Determine the [x, y] coordinate at the center of the cell enclosing the given text.  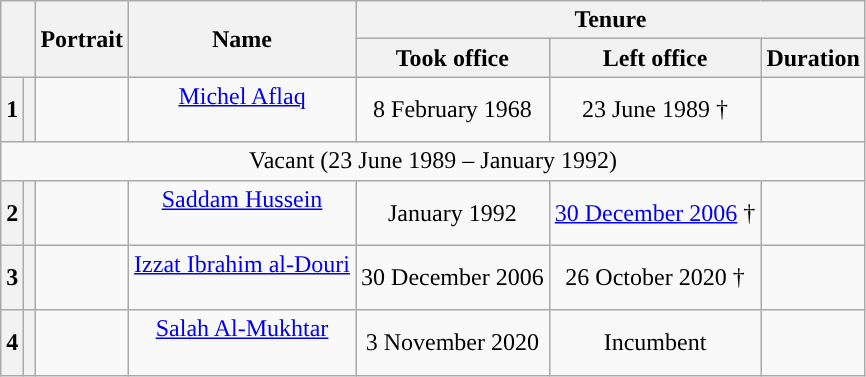
Salah Al-Mukhtar [242, 342]
4 [12, 342]
Izzat Ibrahim al-Douri [242, 278]
26 October 2020 † [655, 278]
23 June 1989 † [655, 110]
3 [12, 278]
Name [242, 39]
Duration [813, 58]
Saddam Hussein [242, 212]
Incumbent [655, 342]
30 December 2006 [453, 278]
Left office [655, 58]
Michel Aflaq [242, 110]
Took office [453, 58]
3 November 2020 [453, 342]
Tenure [611, 20]
8 February 1968 [453, 110]
1 [12, 110]
2 [12, 212]
January 1992 [453, 212]
Vacant (23 June 1989 – January 1992) [434, 161]
30 December 2006 † [655, 212]
Portrait [82, 39]
